Output the (x, y) coordinate of the center of the cell containing the given text.  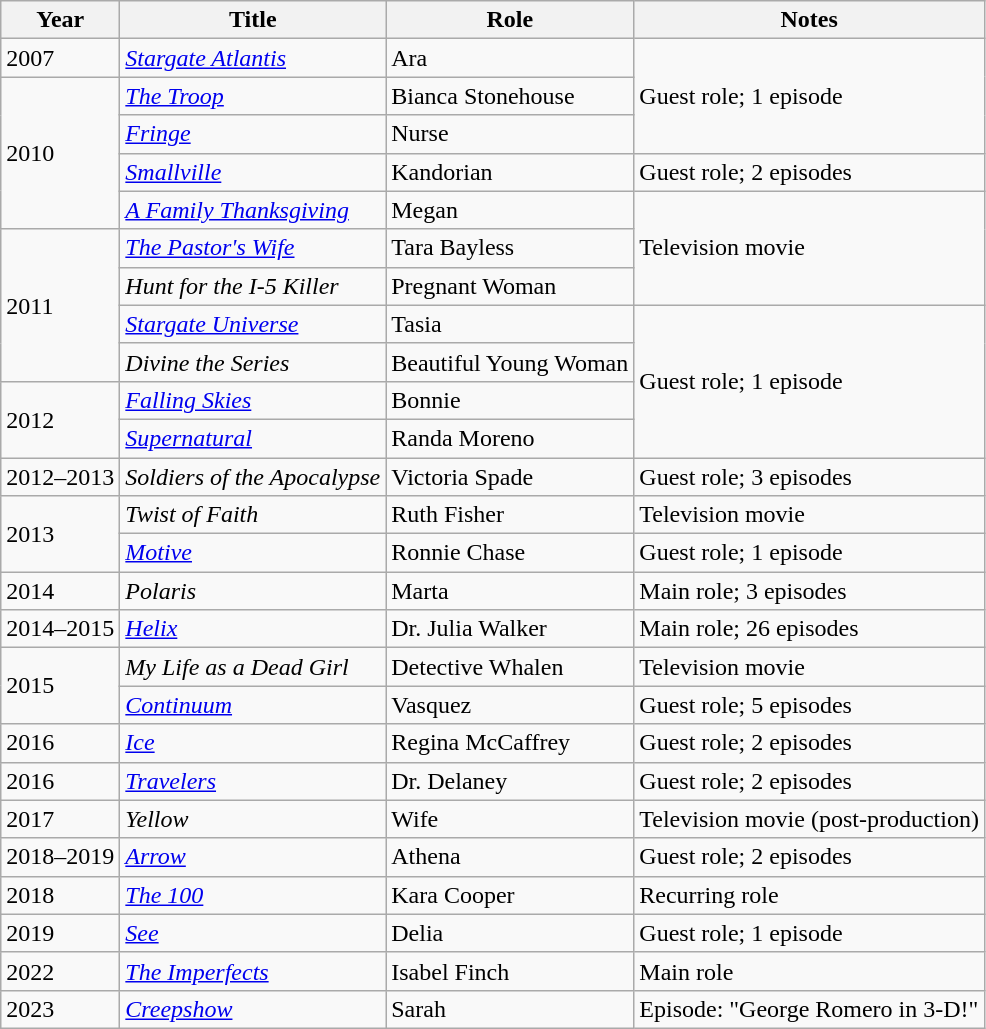
2013 (60, 534)
Twist of Faith (253, 515)
Continuum (253, 705)
2015 (60, 686)
Bonnie (510, 400)
2012 (60, 419)
Ronnie Chase (510, 553)
Role (510, 20)
The Troop (253, 96)
Title (253, 20)
Smallville (253, 172)
Hunt for the I-5 Killer (253, 286)
Pregnant Woman (510, 286)
Yellow (253, 819)
Main role; 26 episodes (810, 629)
Detective Whalen (510, 667)
See (253, 933)
The 100 (253, 895)
Kara Cooper (510, 895)
Ice (253, 743)
The Imperfects (253, 971)
Divine the Series (253, 362)
Beautiful Young Woman (510, 362)
Main role; 3 episodes (810, 591)
Marta (510, 591)
2014–2015 (60, 629)
A Family Thanksgiving (253, 210)
2017 (60, 819)
My Life as a Dead Girl (253, 667)
Victoria Spade (510, 477)
Falling Skies (253, 400)
Polaris (253, 591)
Television movie (post-production) (810, 819)
Megan (510, 210)
Episode: "George Romero in 3-D!" (810, 1009)
Bianca Stonehouse (510, 96)
Dr. Delaney (510, 781)
2012–2013 (60, 477)
2018–2019 (60, 857)
Guest role; 3 episodes (810, 477)
Tara Bayless (510, 248)
2007 (60, 58)
Kandorian (510, 172)
Recurring role (810, 895)
Main role (810, 971)
2011 (60, 305)
Helix (253, 629)
Randa Moreno (510, 438)
Nurse (510, 134)
Travelers (253, 781)
Athena (510, 857)
2022 (60, 971)
Ruth Fisher (510, 515)
Delia (510, 933)
Wife (510, 819)
Regina McCaffrey (510, 743)
Arrow (253, 857)
Dr. Julia Walker (510, 629)
Stargate Atlantis (253, 58)
Supernatural (253, 438)
Ara (510, 58)
Guest role; 5 episodes (810, 705)
Vasquez (510, 705)
Motive (253, 553)
2018 (60, 895)
2014 (60, 591)
2010 (60, 153)
Creepshow (253, 1009)
The Pastor's Wife (253, 248)
Sarah (510, 1009)
Tasia (510, 324)
Soldiers of the Apocalypse (253, 477)
Stargate Universe (253, 324)
Year (60, 20)
Isabel Finch (510, 971)
2023 (60, 1009)
2019 (60, 933)
Notes (810, 20)
Fringe (253, 134)
